Locate the cell with the specified text and output its (x, y) center coordinate. 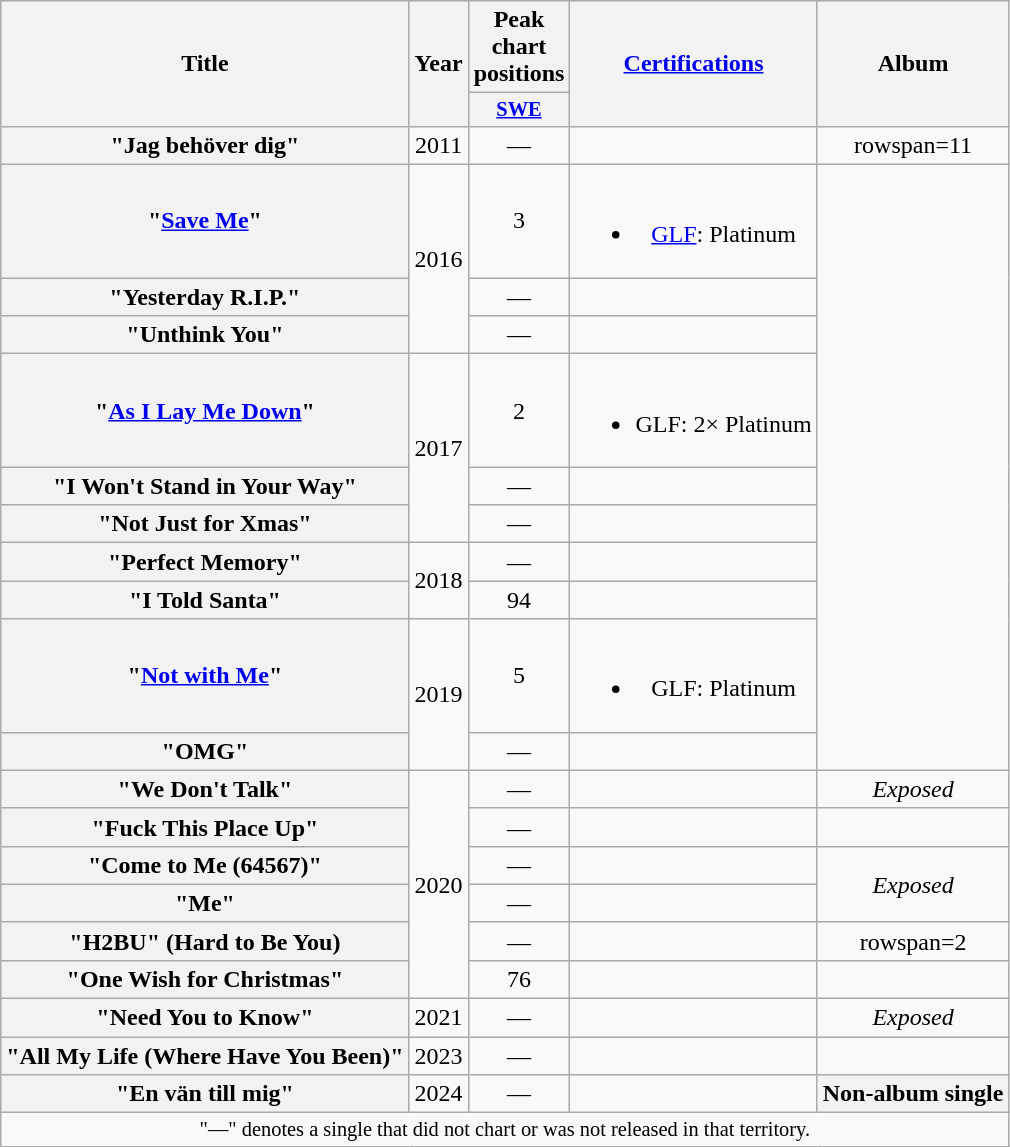
"Perfect Memory" (205, 562)
2021 (438, 1018)
Peak chart positions (519, 47)
SWE (519, 110)
Title (205, 64)
2017 (438, 448)
"—" denotes a single that did not chart or was not released in that territory. (505, 1130)
"I Won't Stand in Your Way" (205, 486)
"Unthink You" (205, 335)
2019 (438, 694)
2011 (438, 145)
"All My Life (Where Have You Been)" (205, 1056)
2023 (438, 1056)
rowspan=2 (913, 941)
Certifications (694, 64)
"As I Lay Me Down" (205, 410)
"Not Just for Xmas" (205, 524)
3 (519, 222)
2018 (438, 581)
"We Don't Talk" (205, 789)
Year (438, 64)
"En vän till mig" (205, 1094)
2024 (438, 1094)
"Save Me" (205, 222)
2016 (438, 260)
"One Wish for Christmas" (205, 979)
94 (519, 600)
"Come to Me (64567)" (205, 865)
"OMG" (205, 751)
"I Told Santa" (205, 600)
"Fuck This Place Up" (205, 827)
rowspan=11 (913, 145)
"Jag behöver dig" (205, 145)
5 (519, 676)
"H2BU" (Hard to Be You) (205, 941)
"Yesterday R.I.P." (205, 297)
GLF: 2× Platinum (694, 410)
76 (519, 979)
Album (913, 64)
"Not with Me" (205, 676)
"Need You to Know" (205, 1018)
2020 (438, 884)
2 (519, 410)
Non-album single (913, 1094)
"Me" (205, 903)
